Extract the (x, y) coordinate from the center of the cell holding the provided text.  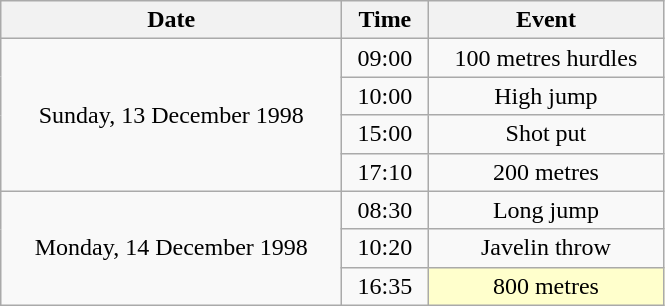
High jump (546, 96)
Date (172, 20)
Event (546, 20)
Long jump (546, 210)
Monday, 14 December 1998 (172, 248)
800 metres (546, 286)
200 metres (546, 172)
17:10 (385, 172)
Shot put (546, 134)
10:20 (385, 248)
Time (385, 20)
Javelin throw (546, 248)
15:00 (385, 134)
Sunday, 13 December 1998 (172, 115)
100 metres hurdles (546, 58)
16:35 (385, 286)
10:00 (385, 96)
08:30 (385, 210)
09:00 (385, 58)
